Locate the cell with the specified text and output its (x, y) center coordinate. 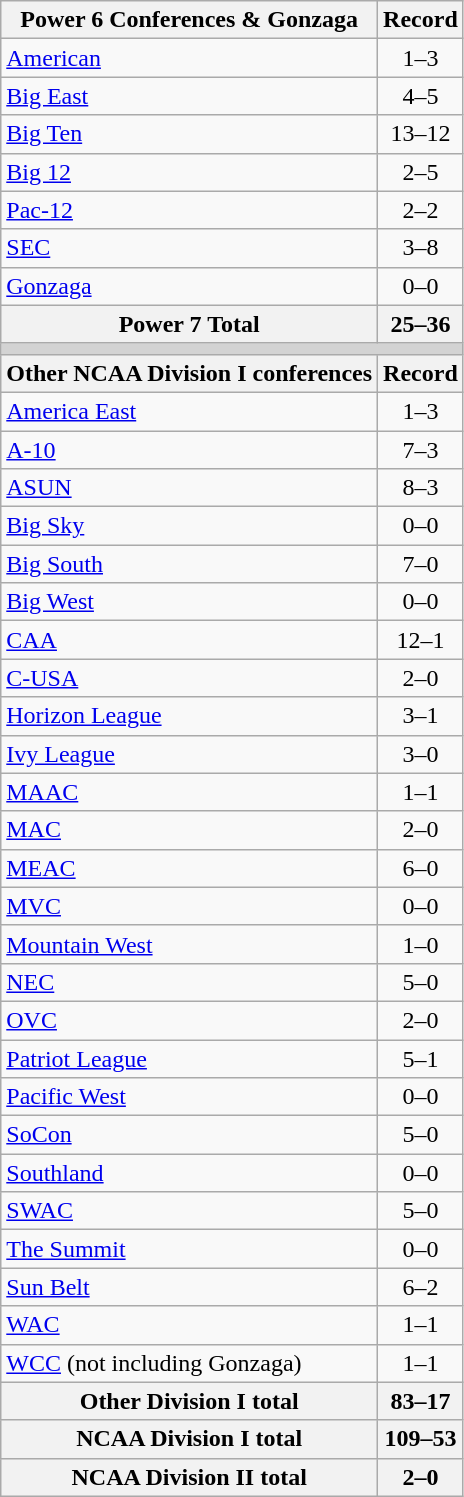
Big Ten (190, 134)
MVC (190, 906)
3–1 (421, 716)
4–5 (421, 96)
3–8 (421, 248)
Southland (190, 1173)
SWAC (190, 1211)
Other NCAA Division I conferences (190, 373)
C-USA (190, 678)
83–17 (421, 1401)
Ivy League (190, 754)
25–36 (421, 324)
The Summit (190, 1249)
Pac-12 (190, 210)
5–1 (421, 1059)
Other Division I total (190, 1401)
Big South (190, 564)
American (190, 58)
Sun Belt (190, 1287)
7–3 (421, 449)
ASUN (190, 488)
MEAC (190, 868)
Patriot League (190, 1059)
NCAA Division II total (190, 1477)
6–0 (421, 868)
Gonzaga (190, 286)
NEC (190, 982)
6–2 (421, 1287)
Big 12 (190, 172)
Power 6 Conferences & Gonzaga (190, 20)
1–0 (421, 944)
109–53 (421, 1439)
WCC (not including Gonzaga) (190, 1363)
Power 7 Total (190, 324)
WAC (190, 1325)
Big East (190, 96)
CAA (190, 640)
Mountain West (190, 944)
12–1 (421, 640)
7–0 (421, 564)
America East (190, 411)
Pacific West (190, 1097)
13–12 (421, 134)
NCAA Division I total (190, 1439)
2–2 (421, 210)
Horizon League (190, 716)
2–5 (421, 172)
Big Sky (190, 526)
A-10 (190, 449)
OVC (190, 1020)
8–3 (421, 488)
MAAC (190, 792)
SEC (190, 248)
MAC (190, 830)
3–0 (421, 754)
Big West (190, 602)
SoCon (190, 1135)
